Pinpoint the cell where the given text exists, returning its (X, Y) midpoint coordinate. 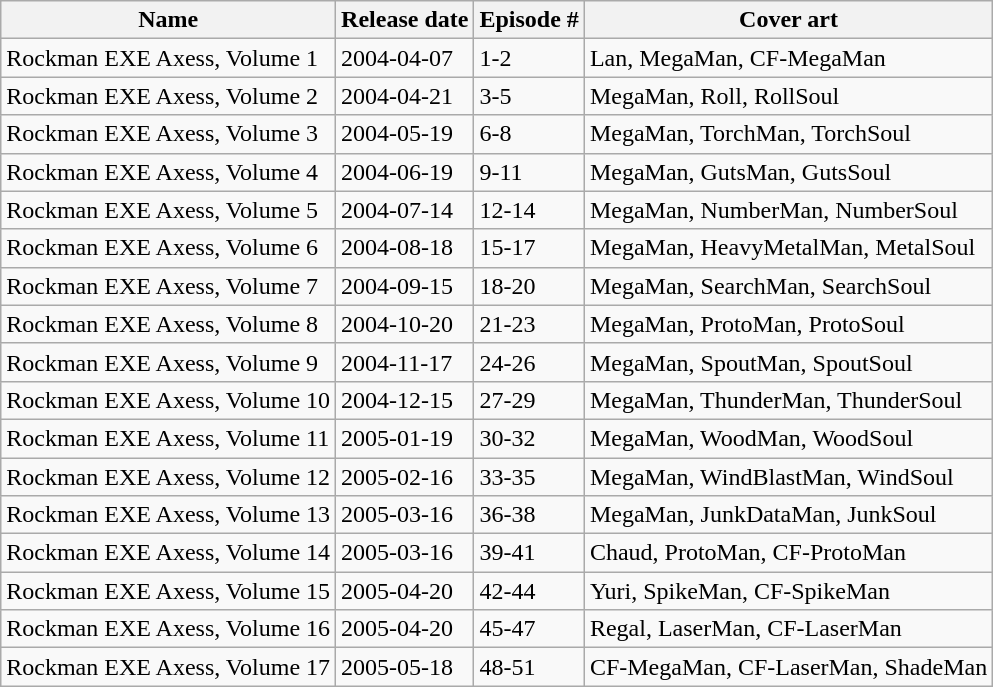
2004-11-17 (405, 362)
Rockman EXE Axess, Volume 4 (168, 172)
Rockman EXE Axess, Volume 5 (168, 210)
2004-09-15 (405, 286)
Lan, MegaMan, CF-MegaMan (788, 58)
39-41 (529, 553)
30-32 (529, 438)
2005-05-18 (405, 667)
Rockman EXE Axess, Volume 11 (168, 438)
Rockman EXE Axess, Volume 12 (168, 477)
Chaud, ProtoMan, CF-ProtoMan (788, 553)
MegaMan, NumberMan, NumberSoul (788, 210)
Rockman EXE Axess, Volume 9 (168, 362)
24-26 (529, 362)
6-8 (529, 134)
MegaMan, TorchMan, TorchSoul (788, 134)
9-11 (529, 172)
MegaMan, ThunderMan, ThunderSoul (788, 400)
48-51 (529, 667)
Rockman EXE Axess, Volume 6 (168, 248)
Rockman EXE Axess, Volume 10 (168, 400)
36-38 (529, 515)
2004-10-20 (405, 324)
Yuri, SpikeMan, CF-SpikeMan (788, 591)
MegaMan, Roll, RollSoul (788, 96)
1-2 (529, 58)
2004-06-19 (405, 172)
27-29 (529, 400)
MegaMan, GutsMan, GutsSoul (788, 172)
Cover art (788, 20)
MegaMan, WindBlastMan, WindSoul (788, 477)
2004-04-21 (405, 96)
Regal, LaserMan, CF-LaserMan (788, 629)
Rockman EXE Axess, Volume 7 (168, 286)
2004-04-07 (405, 58)
Episode # (529, 20)
42-44 (529, 591)
Rockman EXE Axess, Volume 13 (168, 515)
21-23 (529, 324)
2005-01-19 (405, 438)
2004-05-19 (405, 134)
Rockman EXE Axess, Volume 14 (168, 553)
Rockman EXE Axess, Volume 17 (168, 667)
Release date (405, 20)
Name (168, 20)
15-17 (529, 248)
MegaMan, HeavyMetalMan, MetalSoul (788, 248)
2004-07-14 (405, 210)
Rockman EXE Axess, Volume 3 (168, 134)
12-14 (529, 210)
18-20 (529, 286)
33-35 (529, 477)
MegaMan, SearchMan, SearchSoul (788, 286)
2004-12-15 (405, 400)
MegaMan, WoodMan, WoodSoul (788, 438)
45-47 (529, 629)
2005-02-16 (405, 477)
MegaMan, JunkDataMan, JunkSoul (788, 515)
2004-08-18 (405, 248)
MegaMan, ProtoMan, ProtoSoul (788, 324)
Rockman EXE Axess, Volume 16 (168, 629)
3-5 (529, 96)
Rockman EXE Axess, Volume 8 (168, 324)
MegaMan, SpoutMan, SpoutSoul (788, 362)
Rockman EXE Axess, Volume 15 (168, 591)
Rockman EXE Axess, Volume 1 (168, 58)
CF-MegaMan, CF-LaserMan, ShadeMan (788, 667)
Rockman EXE Axess, Volume 2 (168, 96)
